Pinpoint the cell where the given text exists, returning its (X, Y) midpoint coordinate. 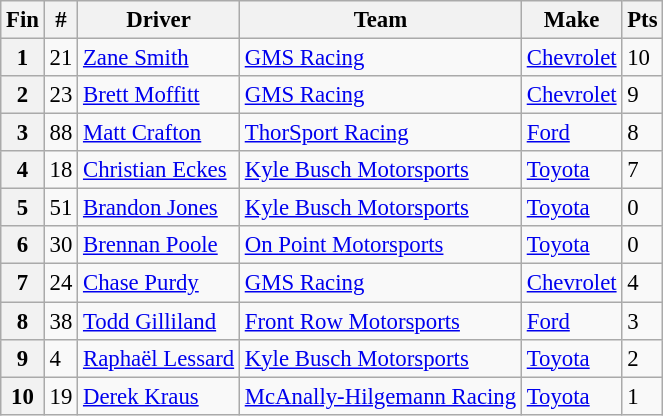
24 (60, 283)
5 (23, 208)
Matt Crafton (159, 133)
On Point Motorsports (380, 245)
23 (60, 95)
Raphaël Lessard (159, 358)
Brennan Poole (159, 245)
Make (571, 20)
Chase Purdy (159, 283)
21 (60, 58)
51 (60, 208)
88 (60, 133)
19 (60, 396)
30 (60, 245)
Brandon Jones (159, 208)
Derek Kraus (159, 396)
Team (380, 20)
Zane Smith (159, 58)
18 (60, 170)
Fin (23, 20)
Christian Eckes (159, 170)
Driver (159, 20)
Pts (642, 20)
McAnally-Hilgemann Racing (380, 396)
38 (60, 321)
# (60, 20)
ThorSport Racing (380, 133)
Todd Gilliland (159, 321)
6 (23, 245)
Front Row Motorsports (380, 321)
Brett Moffitt (159, 95)
